Search for the cell housing the specified text and yield its (x, y) center coordinate. 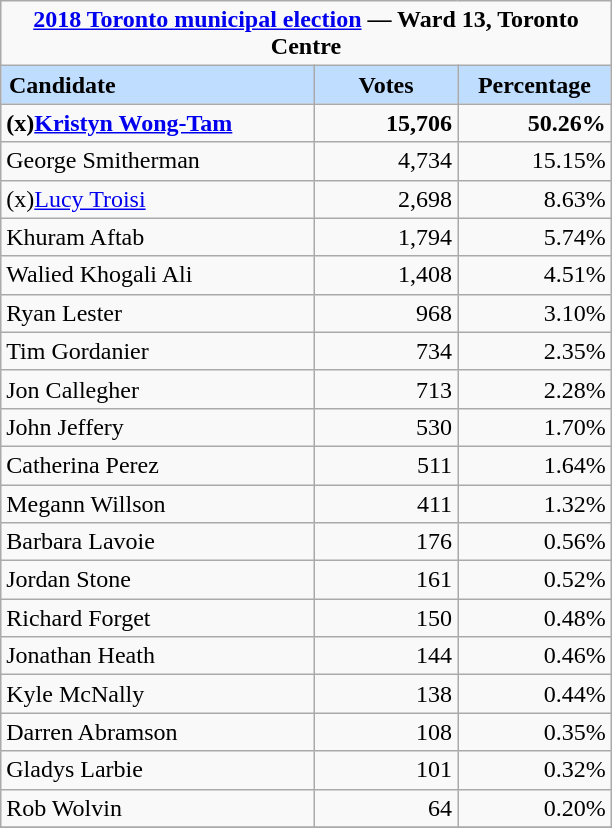
64 (386, 808)
4.51% (535, 275)
968 (386, 313)
Catherina Perez (158, 465)
0.48% (535, 618)
0.52% (535, 580)
Megann Willson (158, 503)
0.46% (535, 656)
Tim Gordanier (158, 351)
Khuram Aftab (158, 237)
101 (386, 770)
1.64% (535, 465)
0.56% (535, 542)
Jon Callegher (158, 389)
161 (386, 580)
15.15% (535, 161)
Richard Forget (158, 618)
Kyle McNally (158, 694)
John Jeffery (158, 427)
2018 Toronto municipal election — Ward 13, Toronto Centre (306, 34)
150 (386, 618)
176 (386, 542)
4,734 (386, 161)
(x)Lucy Troisi (158, 199)
2,698 (386, 199)
(x)Kristyn Wong-Tam (158, 123)
8.63% (535, 199)
Walied Khogali Ali (158, 275)
0.32% (535, 770)
Barbara Lavoie (158, 542)
Jonathan Heath (158, 656)
Jordan Stone (158, 580)
734 (386, 351)
511 (386, 465)
713 (386, 389)
50.26% (535, 123)
1.32% (535, 503)
411 (386, 503)
0.35% (535, 732)
1.70% (535, 427)
530 (386, 427)
2.35% (535, 351)
138 (386, 694)
Percentage (535, 85)
1,794 (386, 237)
108 (386, 732)
Darren Abramson (158, 732)
George Smitherman (158, 161)
0.20% (535, 808)
Gladys Larbie (158, 770)
Votes (386, 85)
2.28% (535, 389)
0.44% (535, 694)
Ryan Lester (158, 313)
144 (386, 656)
15,706 (386, 123)
Rob Wolvin (158, 808)
1,408 (386, 275)
3.10% (535, 313)
Candidate (158, 85)
5.74% (535, 237)
